Find where the given text appears and provide that cell's center as [x, y] coordinate. 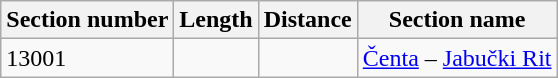
Section name [457, 20]
Čenta – Jabučki Rit [457, 58]
13001 [88, 58]
Section number [88, 20]
Length [216, 20]
Distance [308, 20]
